Return the (X, Y) coordinate for the center point of the cell that contains the specified text.  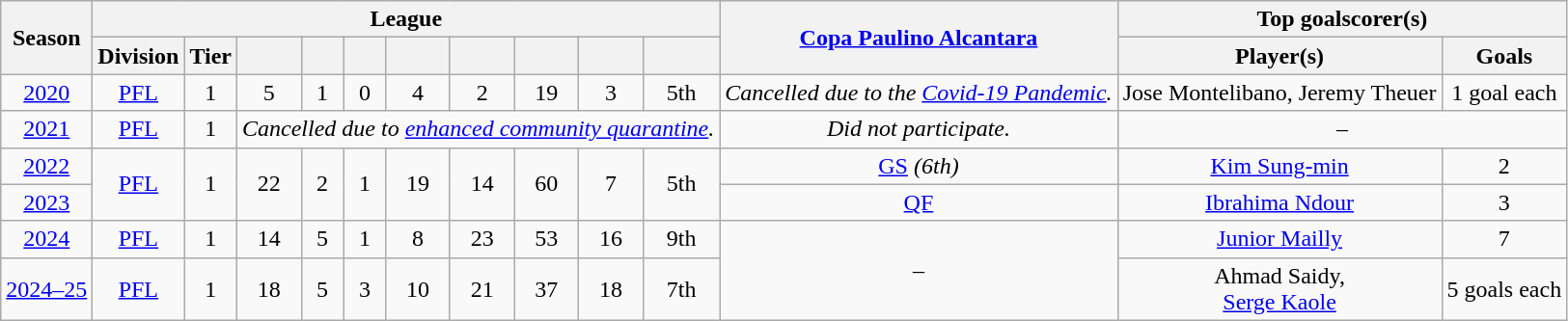
60 (546, 184)
Did not participate. (919, 129)
2022 (46, 166)
4 (419, 93)
Ahmad Saidy,Serge Kaole (1279, 289)
5 goals each (1504, 289)
Copa Paulino Alcantara (919, 38)
2024–25 (46, 289)
9th (681, 239)
2023 (46, 202)
Kim Sung-min (1279, 166)
53 (546, 239)
GS (6th) (919, 166)
Goals (1504, 56)
Ibrahima Ndour (1279, 202)
Cancelled due to the Covid-19 Pandemic. (919, 93)
10 (419, 289)
0 (365, 93)
1 goal each (1504, 93)
League (406, 19)
Cancelled due to enhanced community quarantine. (479, 129)
2020 (46, 93)
Division (139, 56)
2021 (46, 129)
7th (681, 289)
23 (482, 239)
Player(s) (1279, 56)
37 (546, 289)
22 (270, 184)
Season (46, 38)
QF (919, 202)
16 (612, 239)
Tier (210, 56)
8 (419, 239)
Jose Montelibano, Jeremy Theuer (1279, 93)
21 (482, 289)
Junior Mailly (1279, 239)
Top goalscorer(s) (1342, 19)
2024 (46, 239)
